Output the (X, Y) coordinate of the center of the cell containing the given text.  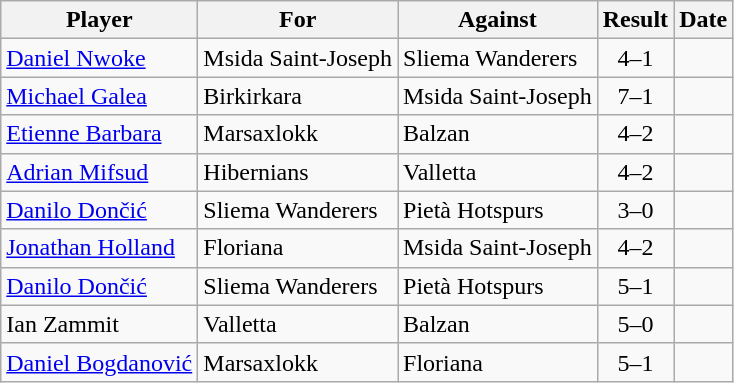
5–0 (635, 324)
7–1 (635, 96)
Adrian Mifsud (100, 172)
Player (100, 20)
Daniel Nwoke (100, 58)
Ian Zammit (100, 324)
Date (704, 20)
Against (498, 20)
Jonathan Holland (100, 248)
Birkirkara (298, 96)
Etienne Barbara (100, 134)
3–0 (635, 210)
4–1 (635, 58)
Hibernians (298, 172)
Daniel Bogdanović (100, 362)
Michael Galea (100, 96)
For (298, 20)
Result (635, 20)
